Search for the cell housing the specified text and yield its (X, Y) center coordinate. 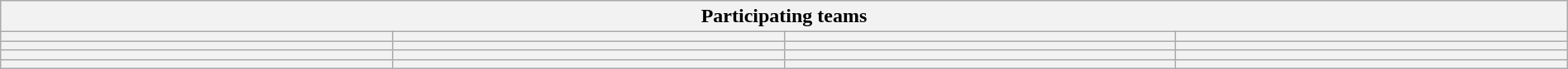
Participating teams (784, 16)
